For the text-containing cell, return its midpoint in (x, y) coordinate format. 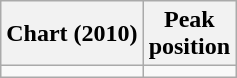
Peakposition (189, 34)
Chart (2010) (72, 34)
